Return (x, y) of the center of cell containing provided text 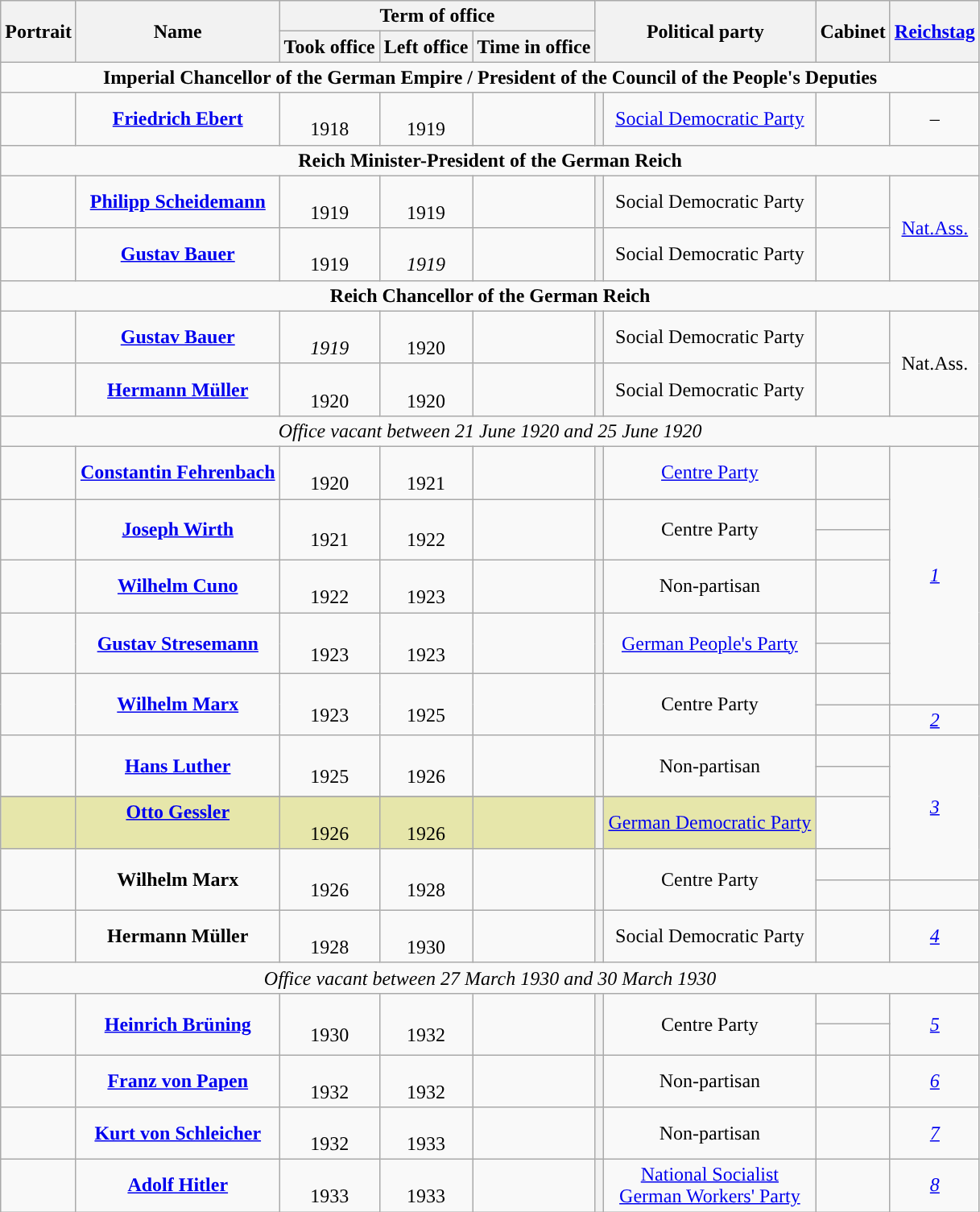
Office vacant between 21 June 1920 and 25 June 1920 (490, 431)
Constantin Fehrenbach (177, 472)
German People's Party (710, 643)
National SocialistGerman Workers' Party (710, 1185)
– (934, 119)
1918 (329, 119)
3 (934, 807)
German Democratic Party (710, 823)
Heinrich Brüning (177, 1024)
Imperial Chancellor of the German Empire / President of the Council of the People's Deputies (490, 77)
Cabinet (853, 31)
Kurt von Schleicher (177, 1134)
Reich Minister-President of the German Reich (490, 160)
4 (934, 936)
Otto Gessler (177, 823)
Office vacant between 27 March 1930 and 30 March 1930 (490, 978)
5 (934, 1024)
Adolf Hitler (177, 1185)
7 (934, 1134)
Friedrich Ebert (177, 119)
Wilhelm Cuno (177, 586)
6 (934, 1081)
8 (934, 1185)
2 (934, 720)
Name (177, 31)
Reich Chancellor of the German Reich (490, 296)
1 (934, 575)
Hans Luther (177, 766)
Joseph Wirth (177, 530)
Left office (426, 47)
Franz von Papen (177, 1081)
Philipp Scheidemann (177, 201)
Political party (705, 31)
Reichstag (934, 31)
Portrait (39, 31)
Gustav Stresemann (177, 643)
Term of office (437, 16)
Time in office (534, 47)
Took office (329, 47)
